Return the [x, y] coordinate for the center point of the cell that contains the specified text.  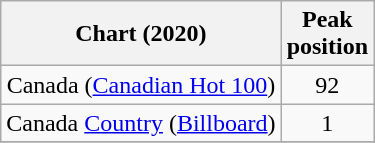
Chart (2020) [141, 34]
1 [327, 123]
92 [327, 85]
Canada Country (Billboard) [141, 123]
Peak position [327, 34]
Canada (Canadian Hot 100) [141, 85]
